Identify which cell holds the provided text, then report its (x, y) central coordinate. 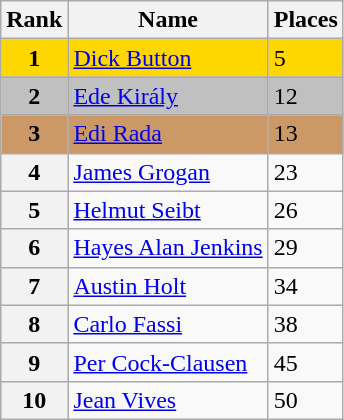
23 (306, 172)
29 (306, 248)
James Grogan (168, 172)
1 (34, 58)
3 (34, 134)
4 (34, 172)
34 (306, 286)
Helmut Seibt (168, 210)
Edi Rada (168, 134)
9 (34, 362)
Hayes Alan Jenkins (168, 248)
Places (306, 20)
Austin Holt (168, 286)
2 (34, 96)
Jean Vives (168, 400)
8 (34, 324)
Ede Király (168, 96)
12 (306, 96)
Rank (34, 20)
Per Cock-Clausen (168, 362)
26 (306, 210)
10 (34, 400)
Carlo Fassi (168, 324)
6 (34, 248)
38 (306, 324)
7 (34, 286)
45 (306, 362)
Name (168, 20)
Dick Button (168, 58)
50 (306, 400)
13 (306, 134)
